Find where the given text appears and provide that cell's center as (X, Y) coordinate. 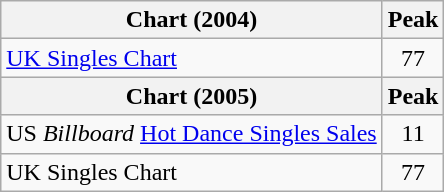
11 (413, 134)
US Billboard Hot Dance Singles Sales (192, 134)
Chart (2004) (192, 20)
Chart (2005) (192, 96)
